Extract the [x, y] coordinate from the center of the cell holding the provided text.  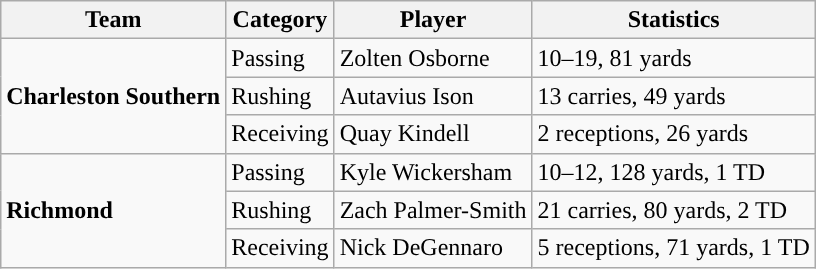
Quay Kindell [433, 134]
Charleston Southern [114, 96]
Statistics [674, 20]
Zolten Osborne [433, 58]
10–12, 128 yards, 1 TD [674, 172]
Kyle Wickersham [433, 172]
2 receptions, 26 yards [674, 134]
Zach Palmer-Smith [433, 210]
5 receptions, 71 yards, 1 TD [674, 248]
Nick DeGennaro [433, 248]
Team [114, 20]
Category [280, 20]
13 carries, 49 yards [674, 96]
Richmond [114, 210]
Player [433, 20]
10–19, 81 yards [674, 58]
21 carries, 80 yards, 2 TD [674, 210]
Autavius Ison [433, 96]
